Return the (X, Y) coordinate for the center point of the cell that contains the specified text.  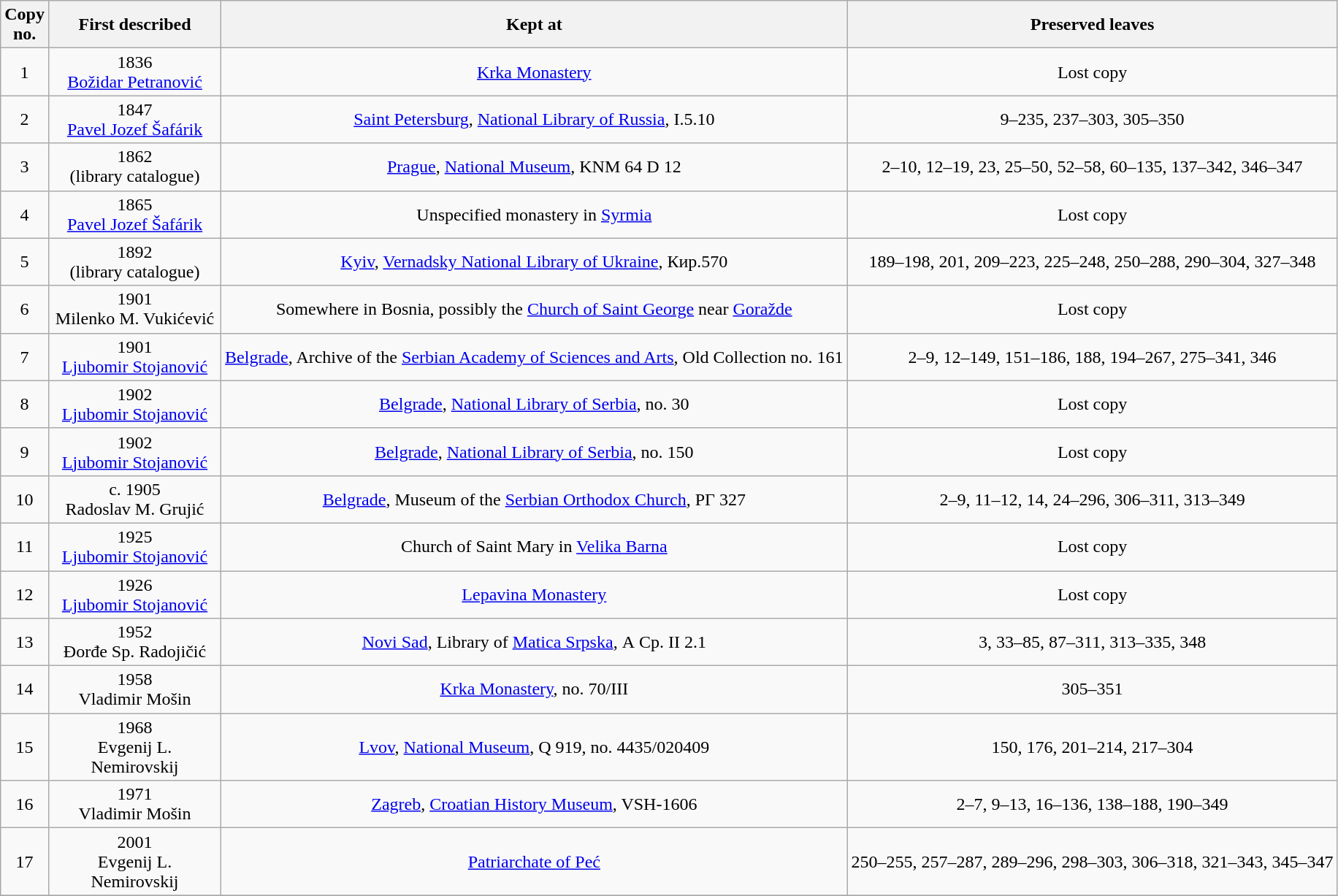
4 (25, 215)
2001Evgenij L. Nemirovskij (134, 862)
3 (25, 166)
1958Vladimir Mošin (134, 689)
1847Pavel Jozef Šafárik (134, 120)
Belgrade, National Library of Serbia, no. 150 (535, 451)
1925Ljubomir Stojanović (134, 546)
2–9, 11–12, 14, 24–296, 306–311, 313–349 (1093, 499)
Belgrade, Archive of the Serbian Academy of Sciences and Arts, Old Collection no. 161 (535, 356)
3, 33–85, 87–311, 313–335, 348 (1093, 643)
Unspecified monastery in Syrmia (535, 215)
Somewhere in Bosnia, possibly the Church of Saint George near Goražde (535, 310)
2–9, 12–149, 151–186, 188, 194–267, 275–341, 346 (1093, 356)
Prague, National Museum, KNM 64 D 12 (535, 166)
12 (25, 594)
9–235, 237–303, 305–350 (1093, 120)
9 (25, 451)
189–198, 201, 209–223, 225–248, 250–288, 290–304, 327–348 (1093, 261)
Saint Petersburg, National Library of Russia, I.5.10 (535, 120)
Preserved leaves (1093, 25)
14 (25, 689)
17 (25, 862)
2–7, 9–13, 16–136, 138–188, 190–349 (1093, 805)
Lvov, National Museum, Q 919, no. 4435/020409 (535, 747)
11 (25, 546)
Copyno. (25, 25)
Belgrade, Museum of the Serbian Orthodox Church, РГ 327 (535, 499)
Kept at (535, 25)
1901Ljubomir Stojanović (134, 356)
5 (25, 261)
15 (25, 747)
1952Đorđe Sp. Radojičić (134, 643)
10 (25, 499)
Novi Sad, Library of Matica Srpska, А Ср. II 2.1 (535, 643)
2 (25, 120)
1968Evgenij L. Nemirovskij (134, 747)
150, 176, 201–214, 217–304 (1093, 747)
1862(library catalogue) (134, 166)
16 (25, 805)
Zagreb, Croatian History Museum, VSH-1606 (535, 805)
Church of Saint Mary in Velika Barna (535, 546)
1865Pavel Jozef Šafárik (134, 215)
1892(library catalogue) (134, 261)
Patriarchate of Peć (535, 862)
6 (25, 310)
Lepavina Monastery (535, 594)
Krka Monastery (535, 72)
1836Božidar Petranović (134, 72)
1901Milenko M. Vukićević (134, 310)
Krka Monastery, no. 70/III (535, 689)
250–255, 257–287, 289–296, 298–303, 306–318, 321–343, 345–347 (1093, 862)
c. 1905Radoslav M. Grujić (134, 499)
Kyiv, Vernadsky National Library of Ukraine, Кир.570 (535, 261)
1926Ljubomir Stojanović (134, 594)
7 (25, 356)
Belgrade, National Library of Serbia, no. 30 (535, 405)
13 (25, 643)
1971Vladimir Mošin (134, 805)
1 (25, 72)
First described (134, 25)
8 (25, 405)
305–351 (1093, 689)
2–10, 12–19, 23, 25–50, 52–58, 60–135, 137–342, 346–347 (1093, 166)
